Detect which cell encompasses the target text, then output its (x, y) center coordinate. 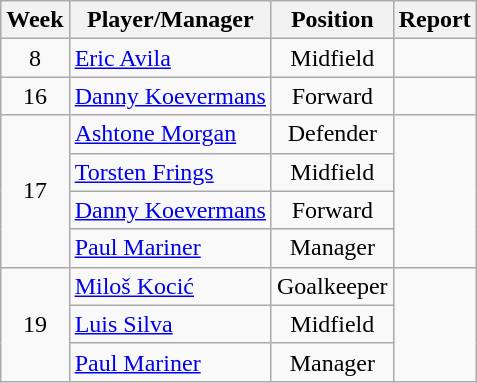
16 (35, 96)
Position (332, 20)
Week (35, 20)
Goalkeeper (332, 286)
Defender (332, 134)
Ashtone Morgan (170, 134)
19 (35, 324)
Eric Avila (170, 58)
8 (35, 58)
Luis Silva (170, 324)
Torsten Frings (170, 172)
Report (434, 20)
17 (35, 191)
Miloš Kocić (170, 286)
Player/Manager (170, 20)
